Locate the cell with the specified text and output its (x, y) center coordinate. 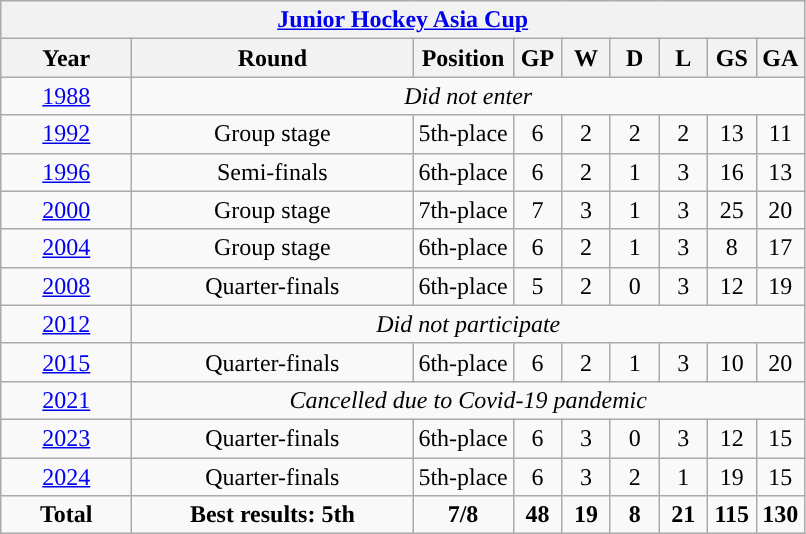
Did not enter (468, 96)
Cancelled due to Covid-19 pandemic (468, 400)
21 (684, 515)
11 (780, 134)
Did not participate (468, 324)
GP (538, 58)
7/8 (463, 515)
1988 (66, 96)
Position (463, 58)
17 (780, 248)
2008 (66, 286)
2024 (66, 477)
2015 (66, 362)
48 (538, 515)
16 (732, 172)
GS (732, 58)
Best results: 5th (272, 515)
Total (66, 515)
2021 (66, 400)
Year (66, 58)
D (634, 58)
25 (732, 210)
Round (272, 58)
L (684, 58)
115 (732, 515)
5 (538, 286)
10 (732, 362)
Junior Hockey Asia Cup (403, 20)
2004 (66, 248)
2023 (66, 438)
2012 (66, 324)
GA (780, 58)
1996 (66, 172)
7th-place (463, 210)
2000 (66, 210)
Semi-finals (272, 172)
7 (538, 210)
1992 (66, 134)
W (586, 58)
130 (780, 515)
